Return [x, y] of the center of cell containing provided text 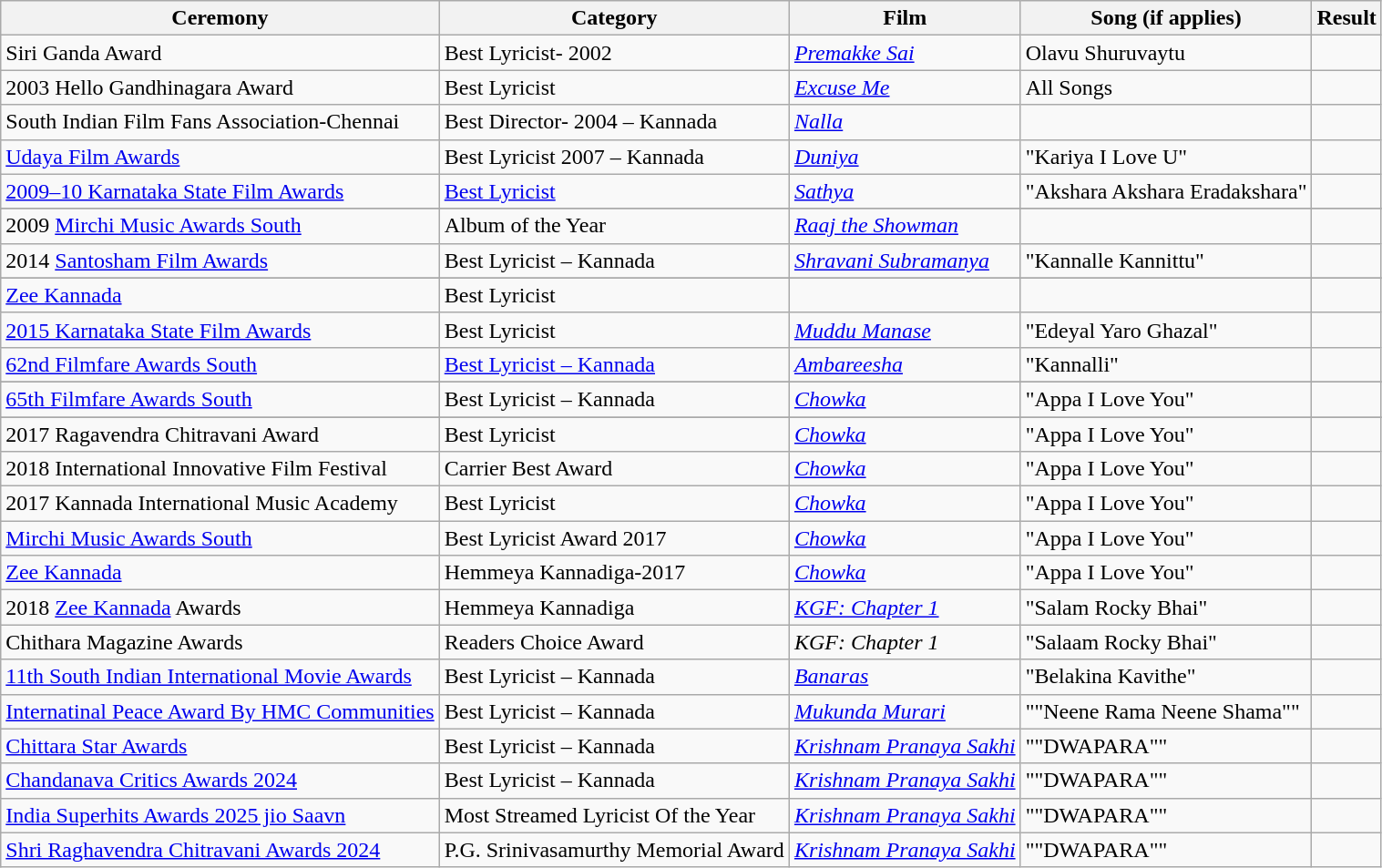
Song (if applies) [1166, 18]
Result [1346, 18]
"Salam Rocky Bhai" [1166, 608]
11th South Indian International Movie Awards [220, 677]
Excuse Me [905, 87]
Mirchi Music Awards South [220, 538]
Carrier Best Award [614, 469]
P.G. Srinivasamurthy Memorial Award [614, 850]
Chittara Star Awards [220, 746]
2017 Kannada International Music Academy [220, 504]
"Salaam Rocky Bhai" [1166, 642]
2018 International Innovative Film Festival [220, 469]
Shravani Subramanya [905, 260]
Ambareesha [905, 364]
2017 Ragavendra Chitravani Award [220, 434]
Udaya Film Awards [220, 157]
Sathya [905, 191]
Best Lyricist- 2002 [614, 53]
Album of the Year [614, 226]
2015 Karnataka State Film Awards [220, 330]
Chandanava Critics Awards 2024 [220, 781]
"Akshara Akshara Eradakshara" [1166, 191]
"Kannalli" [1166, 364]
Banaras [905, 677]
Most Streamed Lyricist Of the Year [614, 815]
Film [905, 18]
"Kannalle Kannittu" [1166, 260]
2014 Santosham Film Awards [220, 260]
Premakke Sai [905, 53]
Internatinal Peace Award By HMC Communities [220, 711]
Shri Raghavendra Chitravani Awards 2024 [220, 850]
Nalla [905, 122]
"Kariya I Love U" [1166, 157]
All Songs [1166, 87]
Olavu Shuruvaytu [1166, 53]
Readers Choice Award [614, 642]
65th Filmfare Awards South [220, 399]
Ceremony [220, 18]
Best Lyricist 2007 – Kannada [614, 157]
Raaj the Showman [905, 226]
Hemmeya Kannadiga [614, 608]
Chithara Magazine Awards [220, 642]
2009 Mirchi Music Awards South [220, 226]
Duniya [905, 157]
"Belakina Kavithe" [1166, 677]
Hemmeya Kannadiga-2017 [614, 573]
Siri Ganda Award [220, 53]
2003 Hello Gandhinagara Award [220, 87]
Mukunda Murari [905, 711]
South Indian Film Fans Association-Chennai [220, 122]
""Neene Rama Neene Shama"" [1166, 711]
2018 Zee Kannada Awards [220, 608]
Category [614, 18]
2009–10 Karnataka State Film Awards [220, 191]
62nd Filmfare Awards South [220, 364]
Best Lyricist Award 2017 [614, 538]
Best Director- 2004 – Kannada [614, 122]
Muddu Manase [905, 330]
India Superhits Awards 2025 jio Saavn [220, 815]
"Edeyal Yaro Ghazal" [1166, 330]
